Output the [X, Y] coordinate of the center of the cell containing the given text.  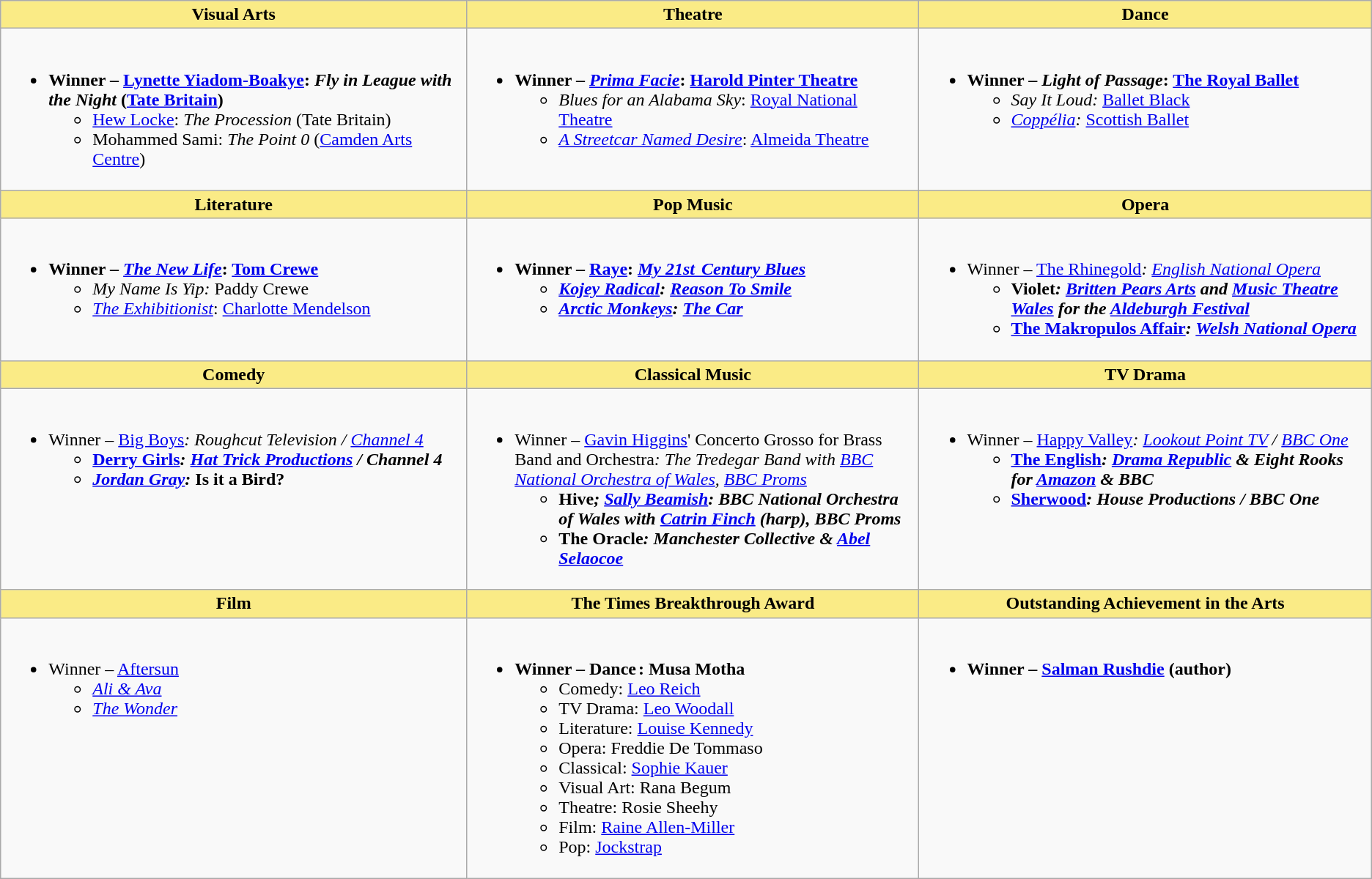
Winner – Salman Rushdie (author) [1145, 748]
Opera [1145, 204]
Film [234, 604]
Dance [1145, 15]
Outstanding Achievement in the Arts [1145, 604]
Winner – The New Life: Tom CreweMy Name Is Yip: Paddy CreweThe Exhibitionist: Charlotte Mendelson [234, 289]
Visual Arts [234, 15]
Winner – AftersunAli & AvaThe Wonder [234, 748]
Comedy [234, 374]
Literature [234, 204]
Winner – Light of Passage: The Royal BalletSay It Loud: Ballet BlackCoppélia: Scottish Ballet [1145, 110]
Theatre [693, 15]
TV Drama [1145, 374]
Winner – Big Boys: Roughcut Television / Channel 4Derry Girls: Hat Trick Productions / Channel 4Jordan Gray: Is it a Bird? [234, 489]
The Times Breakthrough Award [693, 604]
Winner – Happy Valley: Lookout Point TV / BBC OneThe English: Drama Republic & Eight Rooks for Amazon & BBCSherwood: House Productions / BBC One [1145, 489]
Winner – Prima Facie: Harold Pinter TheatreBlues for an Alabama Sky: Royal National TheatreA Streetcar Named Desire: Almeida Theatre [693, 110]
Pop Music [693, 204]
Winner – Raye: My 21st Century BluesKojey Radical: Reason To SmileArctic Monkeys: The Car [693, 289]
Classical Music [693, 374]
